Capture the cell that displays the provided text and extract its [X, Y] central coordinate. 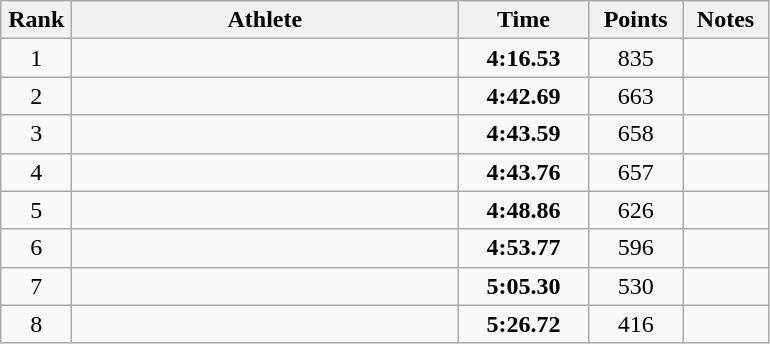
Time [524, 20]
416 [636, 324]
5:26.72 [524, 324]
Points [636, 20]
4:42.69 [524, 96]
4:43.76 [524, 172]
Rank [36, 20]
658 [636, 134]
2 [36, 96]
835 [636, 58]
596 [636, 248]
4 [36, 172]
Notes [725, 20]
663 [636, 96]
8 [36, 324]
5:05.30 [524, 286]
4:48.86 [524, 210]
1 [36, 58]
5 [36, 210]
657 [636, 172]
4:53.77 [524, 248]
626 [636, 210]
7 [36, 286]
530 [636, 286]
4:43.59 [524, 134]
Athlete [265, 20]
3 [36, 134]
4:16.53 [524, 58]
6 [36, 248]
